Capture the cell that displays the provided text and extract its [X, Y] central coordinate. 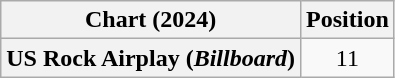
Position [348, 20]
11 [348, 58]
US Rock Airplay (Billboard) [151, 58]
Chart (2024) [151, 20]
